Scan for the cell matching the given text and deliver its [x, y] coordinate at center. 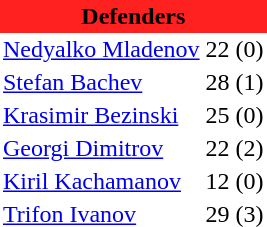
Kiril Kachamanov [102, 182]
Krasimir Bezinski [102, 116]
Stefan Bachev [102, 82]
Nedyalko Mladenov [102, 50]
Defenders [134, 16]
(1) [250, 82]
25 [218, 116]
(2) [250, 148]
28 [218, 82]
Georgi Dimitrov [102, 148]
12 [218, 182]
